From the cell containing the given text, extract its center point as [x, y] coordinate. 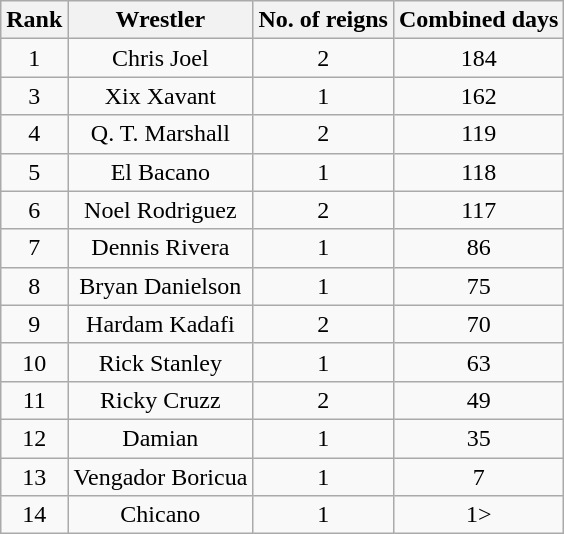
119 [478, 134]
118 [478, 172]
75 [478, 286]
13 [34, 477]
Bryan Danielson [160, 286]
14 [34, 515]
86 [478, 248]
1> [478, 515]
Rick Stanley [160, 362]
El Bacano [160, 172]
Hardam Kadafi [160, 324]
Q. T. Marshall [160, 134]
Dennis Rivera [160, 248]
9 [34, 324]
184 [478, 58]
Noel Rodriguez [160, 210]
10 [34, 362]
Xix Xavant [160, 96]
Combined days [478, 20]
Vengador Boricua [160, 477]
Rank [34, 20]
3 [34, 96]
6 [34, 210]
Damian [160, 438]
8 [34, 286]
70 [478, 324]
11 [34, 400]
Chris Joel [160, 58]
Chicano [160, 515]
35 [478, 438]
Ricky Cruzz [160, 400]
5 [34, 172]
162 [478, 96]
49 [478, 400]
4 [34, 134]
117 [478, 210]
No. of reigns [324, 20]
Wrestler [160, 20]
63 [478, 362]
12 [34, 438]
